Provide the [x, y] coordinate of the cell's center where the given text is located.  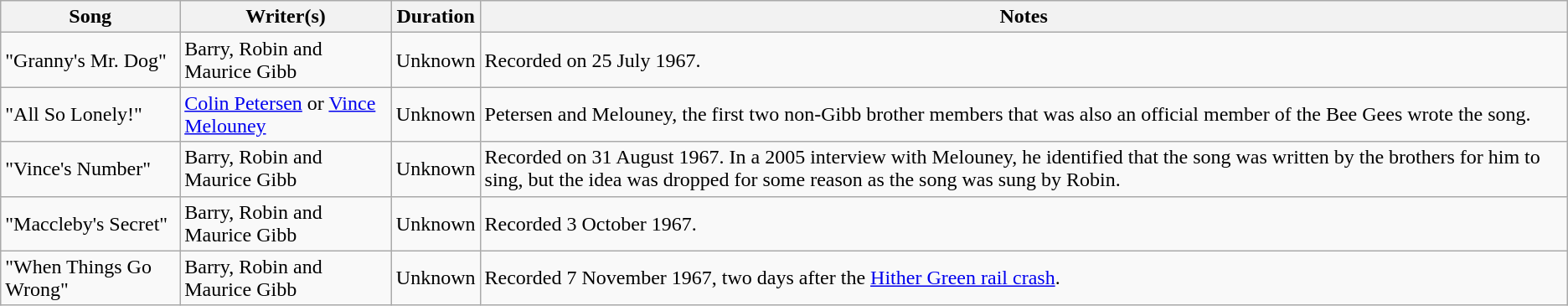
Colin Petersen or Vince Melouney [286, 114]
Duration [436, 17]
Song [90, 17]
Petersen and Melouney, the first two non-Gibb brother members that was also an official member of the Bee Gees wrote the song. [1024, 114]
"Vince's Number" [90, 169]
Notes [1024, 17]
"When Things Go Wrong" [90, 278]
Recorded 7 November 1967, two days after the Hither Green rail crash. [1024, 278]
Writer(s) [286, 17]
"Granny's Mr. Dog" [90, 60]
"All So Lonely!" [90, 114]
Recorded 3 October 1967. [1024, 223]
"Maccleby's Secret" [90, 223]
Recorded on 25 July 1967. [1024, 60]
